Provide the (x, y) coordinate of the cell's center where the given text is located.  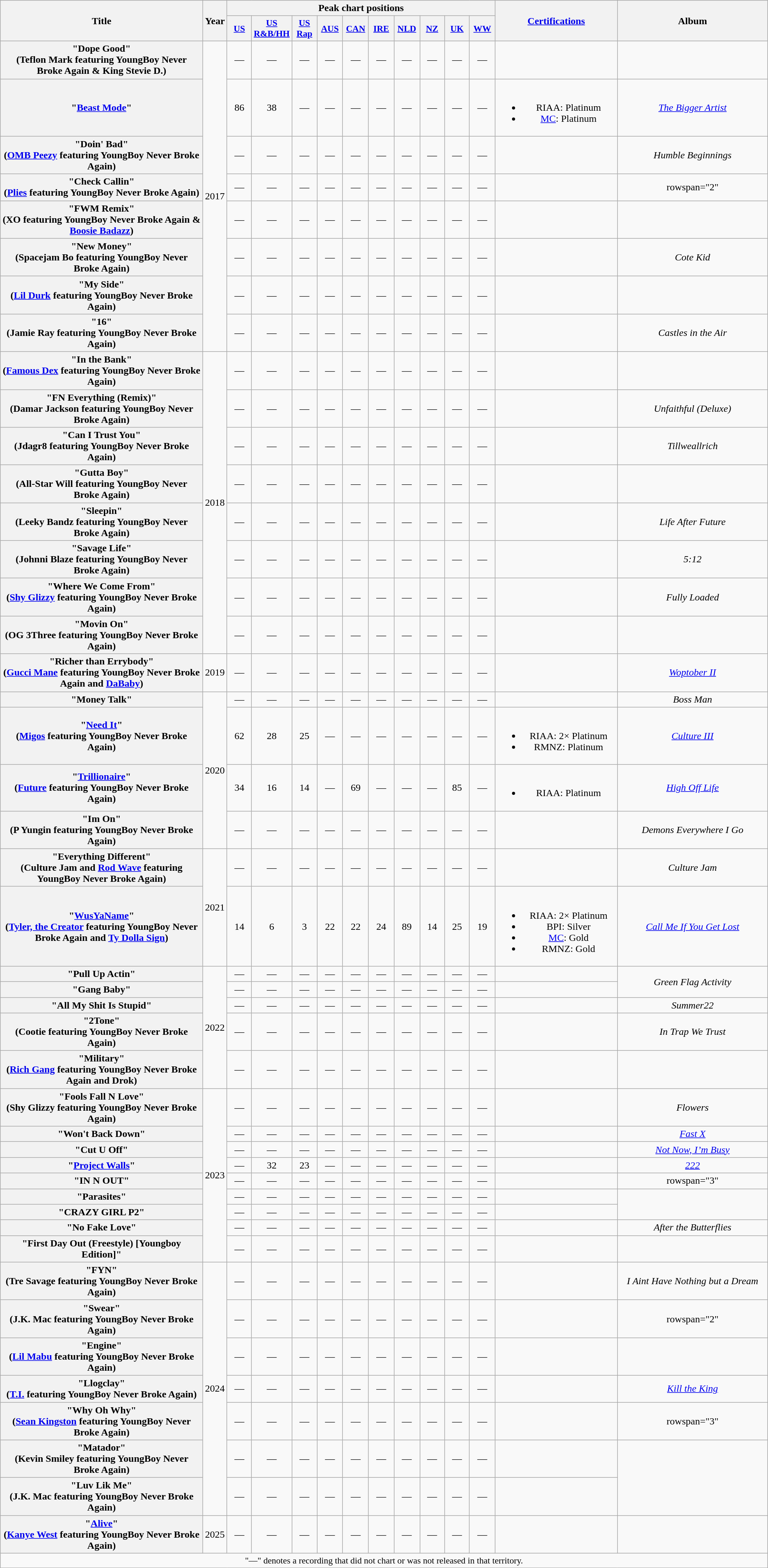
"Savage Life"(Johnni Blaze featuring YoungBoy Never Broke Again) (102, 559)
89 (407, 926)
The Bigger Artist (693, 107)
"No Fake Love" (102, 1228)
85 (457, 787)
Tillweallrich (693, 446)
Album (693, 21)
19 (482, 926)
"Luv Lik Me"(J.K. Mac featuring YoungBoy Never Broke Again) (102, 1497)
2017 (215, 196)
38 (272, 107)
Summer22 (693, 1005)
CAN (355, 29)
USR&B/HH (272, 29)
Peak chart positions (361, 8)
Demons Everywhere I Go (693, 830)
UK (457, 29)
"In the Bank"(Famous Dex featuring YoungBoy Never Broke Again) (102, 370)
Humble Beginnings (693, 155)
NLD (407, 29)
86 (239, 107)
"Need It"(Migos featuring YoungBoy Never Broke Again) (102, 736)
"Movin On"(OG 3Three featuring YoungBoy Never Broke Again) (102, 635)
2023 (215, 1175)
"Sleepin"(Leeky Bandz featuring YoungBoy Never Broke Again) (102, 522)
US Rap (304, 29)
Title (102, 21)
"16"(Jamie Ray featuring YoungBoy Never Broke Again) (102, 333)
"Dope Good"(Teflon Mark featuring YoungBoy Never Broke Again & King Stevie D.) (102, 60)
"Won't Back Down" (102, 1134)
Kill the King (693, 1389)
"Swear"(J.K. Mac featuring YoungBoy Never Broke Again) (102, 1319)
"Parasites" (102, 1196)
"Richer than Errybody"(Gucci Mane featuring YoungBoy Never Broke Again and DaBaby) (102, 673)
"Project Walls" (102, 1165)
"FYN"(Tre Savage featuring YoungBoy Never Broke Again) (102, 1281)
"FWM Remix"(XO featuring YoungBoy Never Broke Again & Boosie Badazz) (102, 219)
2025 (215, 1534)
Life After Future (693, 522)
23 (304, 1165)
RIAA: Platinum (556, 787)
34 (239, 787)
Culture Jam (693, 867)
"Cut U Off" (102, 1150)
RIAA: PlatinumMC: Platinum (556, 107)
5:12 (693, 559)
2020 (215, 770)
High Off Life (693, 787)
222 (693, 1165)
NZ (432, 29)
"Matador"(Kevin Smiley featuring YoungBoy Never Broke Again) (102, 1459)
"First Day Out (Freestyle) [Youngboy Edition]" (102, 1248)
6 (272, 926)
Fully Loaded (693, 597)
"My Side"(Lil Durk featuring YoungBoy Never Broke Again) (102, 295)
WW (482, 29)
"Im On"(P Yungin featuring YoungBoy Never Broke Again) (102, 830)
"Beast Mode" (102, 107)
"Why Oh Why"(Sean Kingston featuring YoungBoy Never Broke Again) (102, 1421)
In Trap We Trust (693, 1032)
"2Tone"(Cootie featuring YoungBoy Never Broke Again) (102, 1032)
"Llogclay"(T.I. featuring YoungBoy Never Broke Again) (102, 1389)
US (239, 29)
Green Flag Activity (693, 981)
62 (239, 736)
"Fools Fall N Love"(Shy Glizzy featuring YoungBoy Never Broke Again) (102, 1107)
24 (381, 926)
Woptober II (693, 673)
I Aint Have Nothing but a Dream (693, 1281)
"—" denotes a recording that did not chart or was not released in that territory. (384, 1561)
"Check Callin"(Plies featuring YoungBoy Never Broke Again) (102, 187)
AUS (330, 29)
"Money Talk" (102, 699)
2019 (215, 673)
"Everything Different"(Culture Jam and Rod Wave featuring YoungBoy Never Broke Again) (102, 867)
Call Me If You Get Lost (693, 926)
"Trillionaire"(Future featuring YoungBoy Never Broke Again) (102, 787)
"Gang Baby" (102, 989)
After the Butterflies (693, 1228)
IRE (381, 29)
2018 (215, 502)
3 (304, 926)
Year (215, 21)
RIAA: 2× PlatinumRMNZ: Platinum (556, 736)
Cote Kid (693, 257)
2021 (215, 907)
2022 (215, 1027)
Unfaithful (Deluxe) (693, 409)
Not Now, I’m Busy (693, 1150)
"Can I Trust You"(Jdagr8 featuring YoungBoy Never Broke Again) (102, 446)
"Alive"(Kanye West featuring YoungBoy Never Broke Again) (102, 1534)
Flowers (693, 1107)
"Pull Up Actin" (102, 974)
16 (272, 787)
Fast X (693, 1134)
"New Money"(Spacejam Bo featuring YoungBoy Never Broke Again) (102, 257)
"Engine"(Lil Mabu featuring YoungBoy Never Broke Again) (102, 1356)
"IN N OUT" (102, 1181)
32 (272, 1165)
"Gutta Boy"(All-Star Will featuring YoungBoy Never Broke Again) (102, 484)
Boss Man (693, 699)
28 (272, 736)
"Military"(Rich Gang featuring YoungBoy Never Broke Again and Drok) (102, 1070)
"WusYaName"(Tyler, the Creator featuring YoungBoy Never Broke Again and Ty Dolla Sign) (102, 926)
Culture III (693, 736)
2024 (215, 1389)
RIAA: 2× PlatinumBPI: SilverMC: GoldRMNZ: Gold (556, 926)
"CRAZY GIRL P2" (102, 1212)
"Where We Come From"(Shy Glizzy featuring YoungBoy Never Broke Again) (102, 597)
Castles in the Air (693, 333)
Certifications (556, 21)
69 (355, 787)
"All My Shit Is Stupid" (102, 1005)
"FN Everything (Remix)"(Damar Jackson featuring YoungBoy Never Broke Again) (102, 409)
"Doin' Bad"(OMB Peezy featuring YoungBoy Never Broke Again) (102, 155)
